Scan for the cell matching the given text and deliver its [X, Y] coordinate at center. 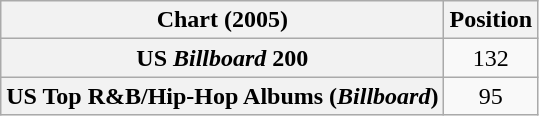
132 [491, 58]
US Top R&B/Hip-Hop Albums (Billboard) [222, 96]
Chart (2005) [222, 20]
Position [491, 20]
US Billboard 200 [222, 58]
95 [491, 96]
